Find where the given text appears and provide that cell's center as (x, y) coordinate. 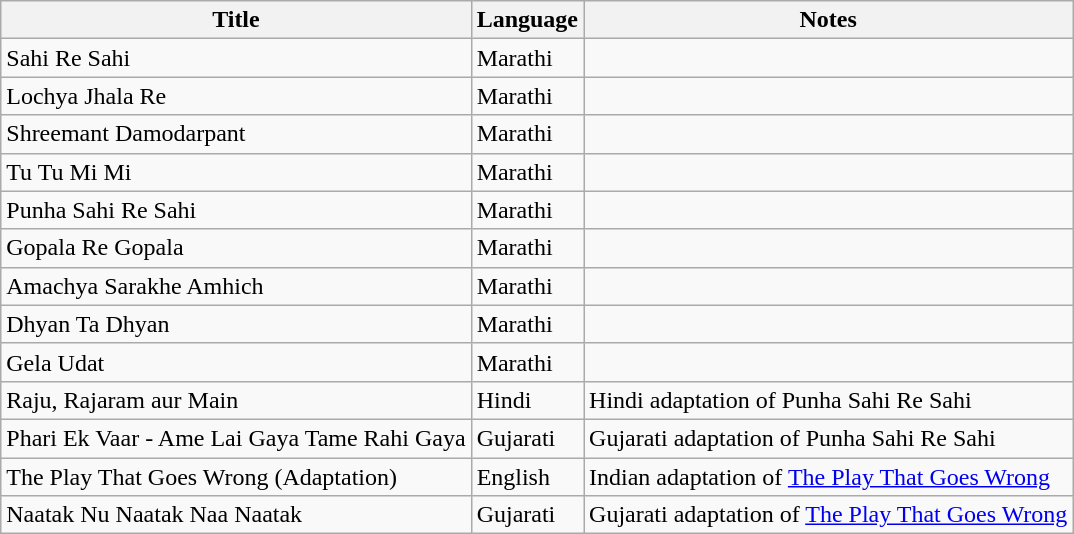
Punha Sahi Re Sahi (236, 210)
Indian adaptation of The Play That Goes Wrong (828, 477)
Notes (828, 20)
Gela Udat (236, 362)
Raju, Rajaram aur Main (236, 400)
Phari Ek Vaar - Ame Lai Gaya Tame Rahi Gaya (236, 438)
Language (527, 20)
Gopala Re Gopala (236, 248)
Shreemant Damodarpant (236, 134)
Dhyan Ta Dhyan (236, 324)
Gujarati adaptation of The Play That Goes Wrong (828, 515)
Hindi (527, 400)
The Play That Goes Wrong (Adaptation) (236, 477)
Gujarati adaptation of Punha Sahi Re Sahi (828, 438)
Title (236, 20)
Hindi adaptation of Punha Sahi Re Sahi (828, 400)
Lochya Jhala Re (236, 96)
Naatak Nu Naatak Naa Naatak (236, 515)
Tu Tu Mi Mi (236, 172)
Sahi Re Sahi (236, 58)
Amachya Sarakhe Amhich (236, 286)
English (527, 477)
